Detect which cell encompasses the target text, then output its [X, Y] center coordinate. 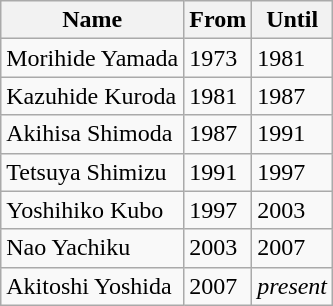
Akitoshi Yoshida [92, 286]
Akihisa Shimoda [92, 134]
Tetsuya Shimizu [92, 172]
Yoshihiko Kubo [92, 210]
From [218, 20]
present [292, 286]
Name [92, 20]
Until [292, 20]
Kazuhide Kuroda [92, 96]
Morihide Yamada [92, 58]
1973 [218, 58]
Nao Yachiku [92, 248]
